Detect which cell encompasses the target text, then output its [X, Y] center coordinate. 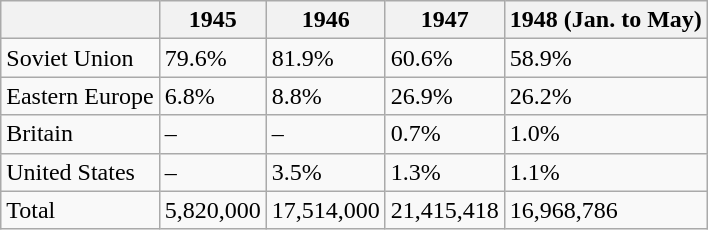
1.0% [606, 134]
Britain [80, 134]
1.1% [606, 172]
26.2% [606, 96]
79.6% [212, 58]
1948 (Jan. to May) [606, 20]
3.5% [326, 172]
1947 [444, 20]
1946 [326, 20]
Total [80, 210]
60.6% [444, 58]
Soviet Union [80, 58]
6.8% [212, 96]
81.9% [326, 58]
Eastern Europe [80, 96]
8.8% [326, 96]
1.3% [444, 172]
United States [80, 172]
17,514,000 [326, 210]
0.7% [444, 134]
5,820,000 [212, 210]
26.9% [444, 96]
58.9% [606, 58]
16,968,786 [606, 210]
21,415,418 [444, 210]
1945 [212, 20]
